Detect which cell encompasses the target text, then output its (x, y) center coordinate. 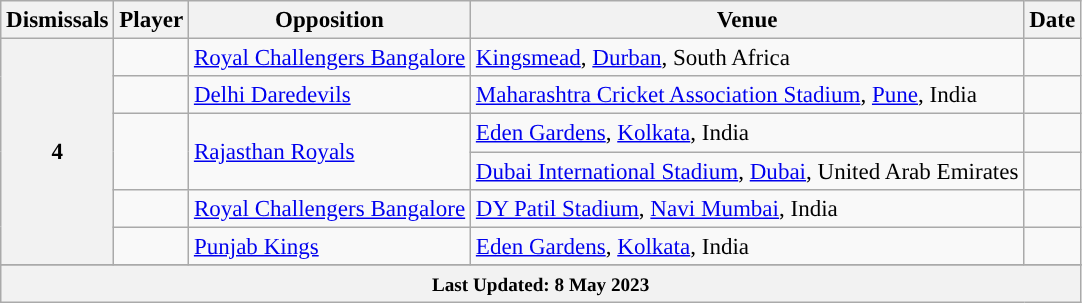
Opposition (330, 20)
Maharashtra Cricket Association Stadium, Pune, India (748, 95)
Last Updated: 8 May 2023 (541, 284)
Dismissals (58, 20)
Rajasthan Royals (330, 152)
Dubai International Stadium, Dubai, United Arab Emirates (748, 171)
4 (58, 152)
Venue (748, 20)
Delhi Daredevils (330, 95)
Kingsmead, Durban, South Africa (748, 58)
DY Patil Stadium, Navi Mumbai, India (748, 209)
Punjab Kings (330, 246)
Date (1052, 20)
Player (152, 20)
